Return the (x, y) coordinate for the center point of the cell that contains the specified text.  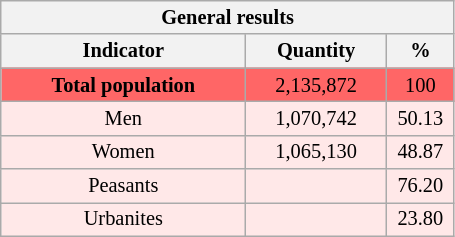
Women (124, 152)
2,135,872 (316, 85)
23.80 (420, 219)
Quantity (316, 51)
Peasants (124, 186)
100 (420, 85)
Indicator (124, 51)
Men (124, 118)
48.87 (420, 152)
Total population (124, 85)
General results (228, 17)
50.13 (420, 118)
76.20 (420, 186)
Urbanites (124, 219)
1,070,742 (316, 118)
% (420, 51)
1,065,130 (316, 152)
